For the text-containing cell, return its midpoint in (x, y) coordinate format. 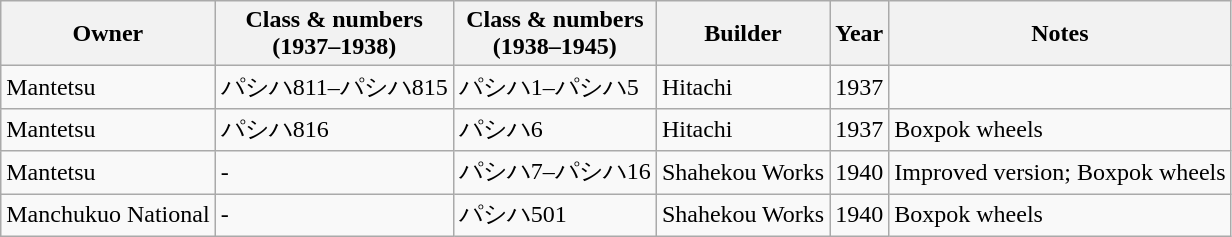
パシハ1–パシハ5 (554, 88)
Improved version; Boxpok wheels (1060, 172)
Class & numbers(1938–1945) (554, 34)
Notes (1060, 34)
Builder (742, 34)
Manchukuo National (108, 216)
Owner (108, 34)
Year (860, 34)
パシハ811–パシハ815 (334, 88)
パシハ501 (554, 216)
パシハ7–パシハ16 (554, 172)
Class & numbers(1937–1938) (334, 34)
パシハ6 (554, 130)
パシハ816 (334, 130)
